From the cell containing the given text, extract its center point as [x, y] coordinate. 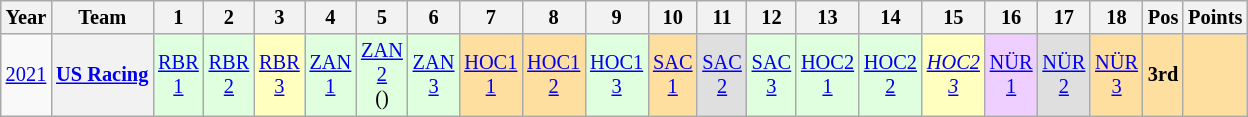
NÜR2 [1064, 75]
NÜR1 [1012, 75]
RBR1 [178, 75]
12 [772, 17]
HOC12 [554, 75]
Pos [1163, 17]
HOC11 [490, 75]
SAC2 [722, 75]
10 [672, 17]
HOC13 [616, 75]
Points [1215, 17]
RBR2 [229, 75]
9 [616, 17]
SAC1 [672, 75]
ZAN2() [382, 75]
18 [1116, 17]
1 [178, 17]
2021 [26, 75]
2 [229, 17]
Team [102, 17]
6 [434, 17]
Year [26, 17]
SAC3 [772, 75]
3 [279, 17]
ZAN3 [434, 75]
NÜR3 [1116, 75]
HOC21 [828, 75]
15 [954, 17]
HOC23 [954, 75]
ZAN1 [331, 75]
14 [890, 17]
5 [382, 17]
16 [1012, 17]
3rd [1163, 75]
13 [828, 17]
HOC22 [890, 75]
US Racing [102, 75]
17 [1064, 17]
11 [722, 17]
7 [490, 17]
4 [331, 17]
RBR3 [279, 75]
8 [554, 17]
